Search for the cell housing the specified text and yield its (x, y) center coordinate. 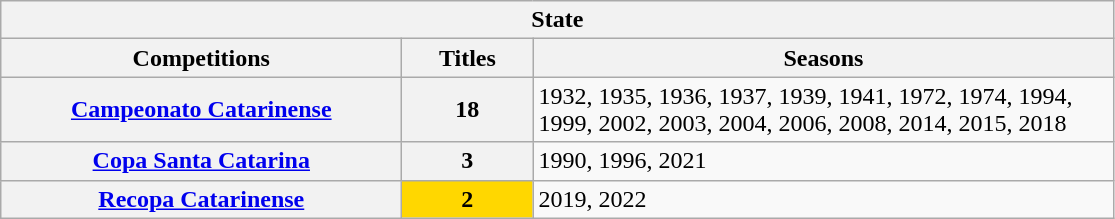
Campeonato Catarinense (202, 110)
Copa Santa Catarina (202, 161)
1932, 1935, 1936, 1937, 1939, 1941, 1972, 1974, 1994, 1999, 2002, 2003, 2004, 2006, 2008, 2014, 2015, 2018 (824, 110)
2 (468, 199)
Titles (468, 58)
Competitions (202, 58)
18 (468, 110)
2019, 2022 (824, 199)
3 (468, 161)
Seasons (824, 58)
1990, 1996, 2021 (824, 161)
Recopa Catarinense (202, 199)
State (558, 20)
